Detect which cell encompasses the target text, then output its [x, y] center coordinate. 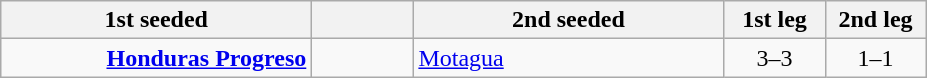
Motagua [568, 58]
1–1 [876, 58]
Honduras Progreso [156, 58]
1st leg [774, 20]
2nd leg [876, 20]
3–3 [774, 58]
1st seeded [156, 20]
2nd seeded [568, 20]
